Pinpoint the cell where the given text exists, returning its (X, Y) midpoint coordinate. 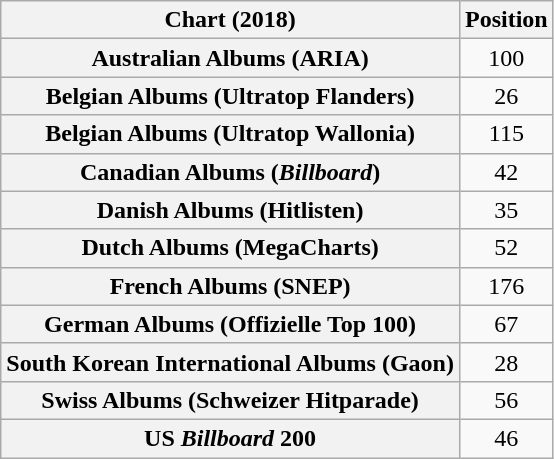
115 (506, 134)
100 (506, 58)
28 (506, 362)
Danish Albums (Hitlisten) (230, 210)
35 (506, 210)
Chart (2018) (230, 20)
South Korean International Albums (Gaon) (230, 362)
42 (506, 172)
26 (506, 96)
Belgian Albums (Ultratop Wallonia) (230, 134)
52 (506, 248)
Swiss Albums (Schweizer Hitparade) (230, 400)
176 (506, 286)
46 (506, 438)
67 (506, 324)
Belgian Albums (Ultratop Flanders) (230, 96)
French Albums (SNEP) (230, 286)
56 (506, 400)
Dutch Albums (MegaCharts) (230, 248)
Position (506, 20)
US Billboard 200 (230, 438)
German Albums (Offizielle Top 100) (230, 324)
Canadian Albums (Billboard) (230, 172)
Australian Albums (ARIA) (230, 58)
